Identify which cell holds the provided text, then report its [x, y] central coordinate. 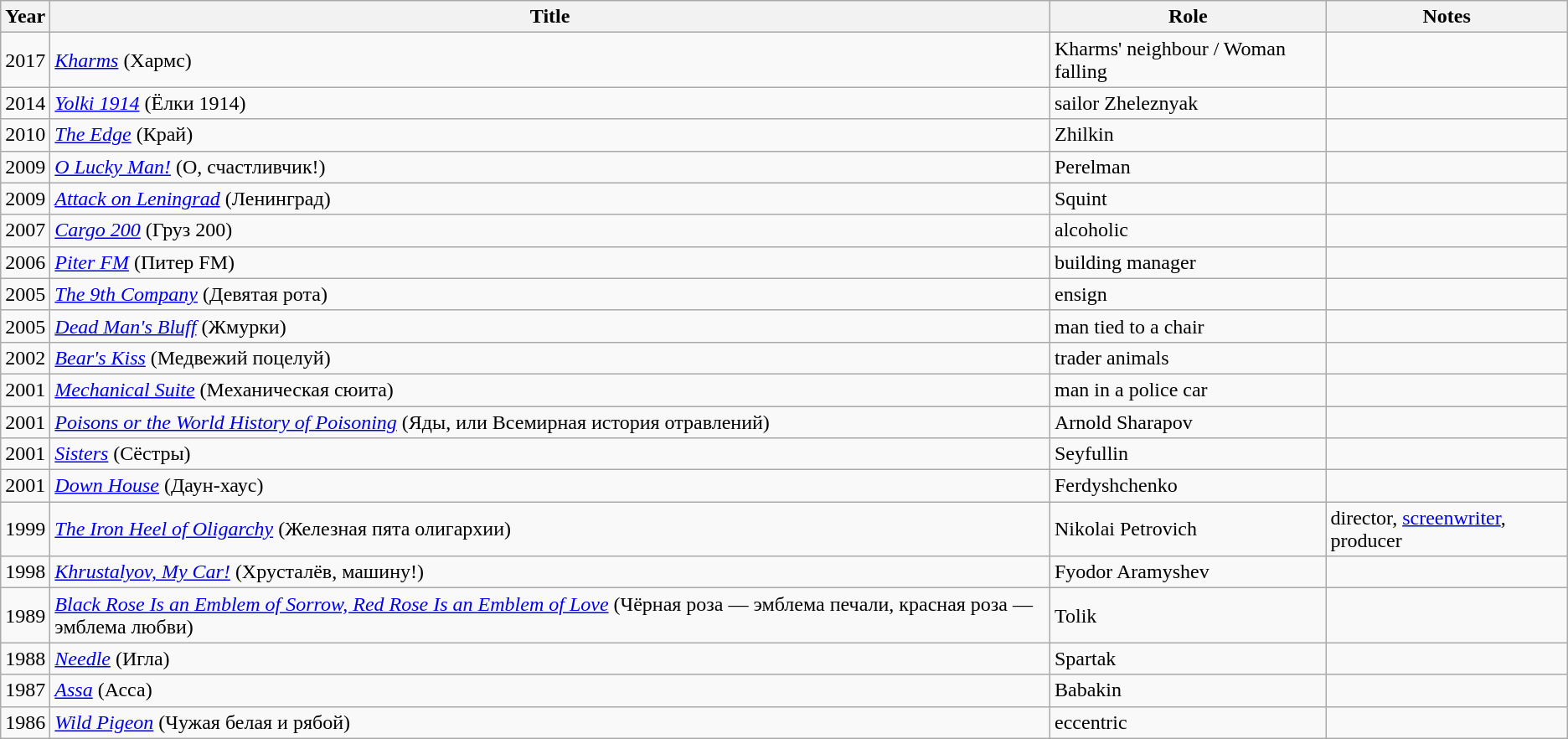
1989 [25, 615]
2014 [25, 103]
man in a police car [1188, 390]
Notes [1447, 17]
1998 [25, 572]
Title [550, 17]
building manager [1188, 262]
Arnold Sharapov [1188, 421]
Nikolai Petrovich [1188, 530]
Dead Man's Bluff (Жмурки) [550, 326]
Mechanical Suite (Механическая сюита) [550, 390]
Wild Pigeon (Чужая белая и рябой) [550, 722]
ensign [1188, 294]
Piter FM (Питер FM) [550, 262]
Spartak [1188, 659]
O Lucky Man! (О, счастливчик!) [550, 167]
1999 [25, 530]
eccentric [1188, 722]
1986 [25, 722]
Kharms' neighbour / Woman falling [1188, 60]
Tolik [1188, 615]
Khrustalyov, My Car! (Хрусталёв, машину!) [550, 572]
Fyodor Aramyshev [1188, 572]
Year [25, 17]
man tied to a chair [1188, 326]
2017 [25, 60]
2006 [25, 262]
1988 [25, 659]
Ferdyshchenko [1188, 486]
The Iron Heel of Oligarchy (Железная пята олигархии) [550, 530]
Seyfullin [1188, 454]
Down House (Даун-хаус) [550, 486]
2007 [25, 230]
trader animals [1188, 358]
Poisons or the World History of Poisoning (Яды, или Всемирная история отравлений) [550, 421]
Perelman [1188, 167]
Sisters (Сёстры) [550, 454]
Assa (Асса) [550, 690]
Bear's Kiss (Медвежий поцелуй) [550, 358]
Yolki 1914 (Ёлки 1914) [550, 103]
Babakin [1188, 690]
Kharms (Хармс) [550, 60]
The Edge (Край) [550, 135]
Squint [1188, 199]
Needle (Игла) [550, 659]
Cargo 200 (Груз 200) [550, 230]
2010 [25, 135]
Attack on Leningrad (Ленинград) [550, 199]
1987 [25, 690]
Black Rose Is an Emblem of Sorrow, Red Rose Is an Emblem of Love (Чёрная роза — эмблема печали, красная роза — эмблема любви) [550, 615]
2002 [25, 358]
alcoholic [1188, 230]
sailor Zheleznyak [1188, 103]
Zhilkin [1188, 135]
Role [1188, 17]
director, screenwriter, producer [1447, 530]
The 9th Company (Девятая рота) [550, 294]
